Capture the cell that displays the provided text and extract its [X, Y] central coordinate. 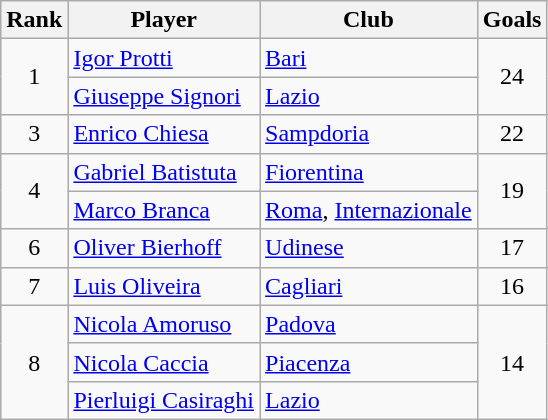
Bari [369, 58]
4 [34, 191]
7 [34, 286]
3 [34, 134]
Giuseppe Signori [164, 96]
Cagliari [369, 286]
Udinese [369, 248]
Padova [369, 324]
Sampdoria [369, 134]
1 [34, 77]
Piacenza [369, 362]
Player [164, 20]
Igor Protti [164, 58]
19 [512, 191]
8 [34, 362]
Oliver Bierhoff [164, 248]
22 [512, 134]
Club [369, 20]
Rank [34, 20]
6 [34, 248]
Gabriel Batistuta [164, 172]
14 [512, 362]
24 [512, 77]
16 [512, 286]
Fiorentina [369, 172]
Luis Oliveira [164, 286]
Nicola Caccia [164, 362]
Goals [512, 20]
Marco Branca [164, 210]
Enrico Chiesa [164, 134]
Roma, Internazionale [369, 210]
17 [512, 248]
Nicola Amoruso [164, 324]
Pierluigi Casiraghi [164, 400]
